Pinpoint the cell where the given text exists, returning its [x, y] midpoint coordinate. 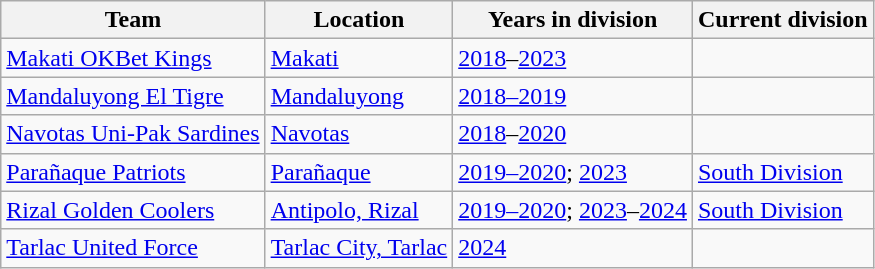
Location [359, 20]
Parañaque Patriots [133, 172]
Makati OKBet Kings [133, 58]
Years in division [573, 20]
Mandaluyong El Tigre [133, 96]
Navotas Uni-Pak Sardines [133, 134]
2019–2020; 2023–2024 [573, 210]
Antipolo, Rizal [359, 210]
Navotas [359, 134]
Tarlac United Force [133, 248]
2018–2020 [573, 134]
2024 [573, 248]
Rizal Golden Coolers [133, 210]
2018–2023 [573, 58]
Tarlac City, Tarlac [359, 248]
Current division [782, 20]
2019–2020; 2023 [573, 172]
Parañaque [359, 172]
Mandaluyong [359, 96]
2018–2019 [573, 96]
Makati [359, 58]
Team [133, 20]
